Identify which cell holds the provided text, then report its [X, Y] central coordinate. 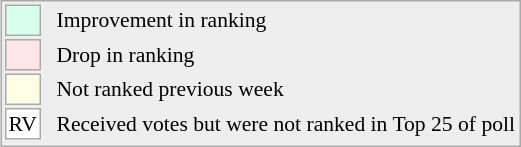
RV [23, 124]
Received votes but were not ranked in Top 25 of poll [286, 124]
Not ranked previous week [286, 90]
Drop in ranking [286, 55]
Improvement in ranking [286, 20]
